Return the [X, Y] coordinate for the center point of the cell that contains the specified text.  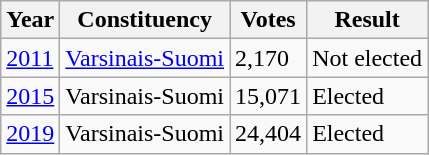
Constituency [145, 20]
24,404 [268, 134]
Result [368, 20]
Not elected [368, 58]
15,071 [268, 96]
Votes [268, 20]
2015 [30, 96]
Year [30, 20]
2019 [30, 134]
2011 [30, 58]
2,170 [268, 58]
